Search for the cell housing the specified text and yield its [X, Y] center coordinate. 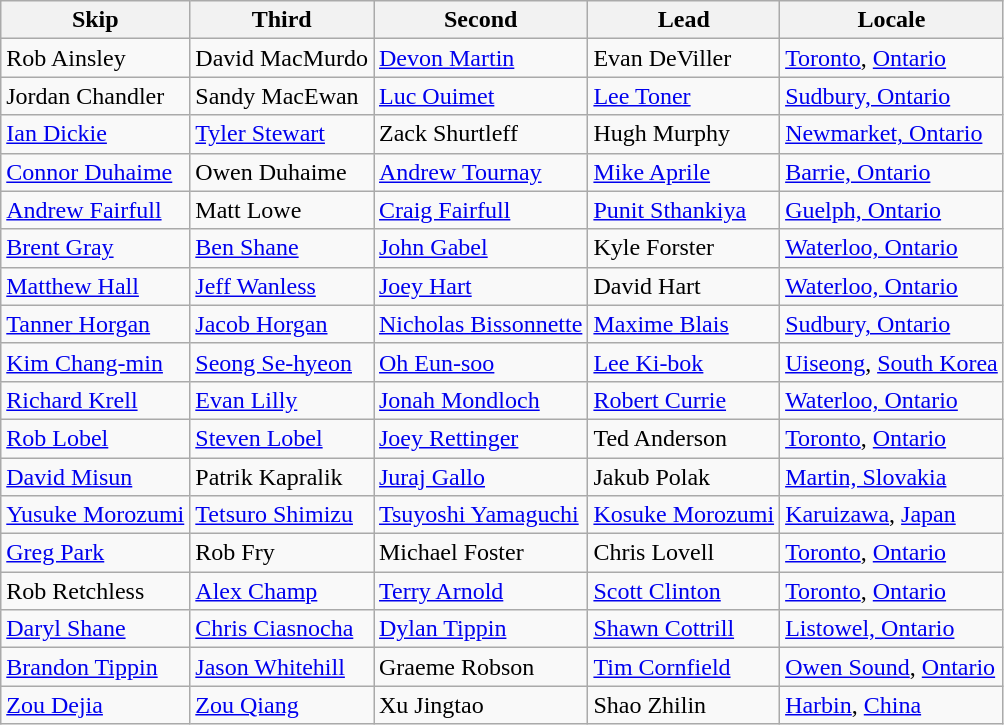
Steven Lobel [282, 438]
Matt Lowe [282, 210]
Dylan Tippin [481, 629]
John Gabel [481, 248]
Patrik Kapralik [282, 477]
David Misun [96, 477]
Rob Lobel [96, 438]
Harbin, China [892, 705]
Michael Foster [481, 553]
Andrew Fairfull [96, 210]
Joey Rettinger [481, 438]
Tetsuro Shimizu [282, 515]
Xu Jingtao [481, 705]
Kosuke Morozumi [684, 515]
Locale [892, 20]
Nicholas Bissonnette [481, 324]
Yusuke Morozumi [96, 515]
Rob Fry [282, 553]
Terry Arnold [481, 591]
Matthew Hall [96, 286]
Jeff Wanless [282, 286]
Chris Lovell [684, 553]
Richard Krell [96, 400]
Rob Retchless [96, 591]
Shawn Cottrill [684, 629]
Daryl Shane [96, 629]
Jason Whitehill [282, 667]
Kim Chang-min [96, 362]
Zou Qiang [282, 705]
Chris Ciasnocha [282, 629]
Skip [96, 20]
Tyler Stewart [282, 134]
Greg Park [96, 553]
Tsuyoshi Yamaguchi [481, 515]
Lee Toner [684, 96]
Alex Champ [282, 591]
Evan DeViller [684, 58]
Robert Currie [684, 400]
Mike Aprile [684, 172]
Luc Ouimet [481, 96]
Ben Shane [282, 248]
Punit Sthankiya [684, 210]
Kyle Forster [684, 248]
Owen Duhaime [282, 172]
David Hart [684, 286]
Newmarket, Ontario [892, 134]
Martin, Slovakia [892, 477]
Third [282, 20]
Jordan Chandler [96, 96]
Brandon Tippin [96, 667]
Oh Eun-soo [481, 362]
Seong Se-hyeon [282, 362]
Evan Lilly [282, 400]
Zack Shurtleff [481, 134]
Hugh Murphy [684, 134]
Zou Dejia [96, 705]
Jacob Horgan [282, 324]
Lead [684, 20]
Maxime Blais [684, 324]
Second [481, 20]
Guelph, Ontario [892, 210]
Juraj Gallo [481, 477]
Graeme Robson [481, 667]
Tim Cornfield [684, 667]
Sandy MacEwan [282, 96]
Ian Dickie [96, 134]
Shao Zhilin [684, 705]
Tanner Horgan [96, 324]
Craig Fairfull [481, 210]
Andrew Tournay [481, 172]
Scott Clinton [684, 591]
David MacMurdo [282, 58]
Jakub Polak [684, 477]
Ted Anderson [684, 438]
Barrie, Ontario [892, 172]
Karuizawa, Japan [892, 515]
Lee Ki-bok [684, 362]
Uiseong, South Korea [892, 362]
Connor Duhaime [96, 172]
Listowel, Ontario [892, 629]
Owen Sound, Ontario [892, 667]
Devon Martin [481, 58]
Jonah Mondloch [481, 400]
Rob Ainsley [96, 58]
Brent Gray [96, 248]
Joey Hart [481, 286]
